Capture the cell that displays the provided text and extract its [X, Y] central coordinate. 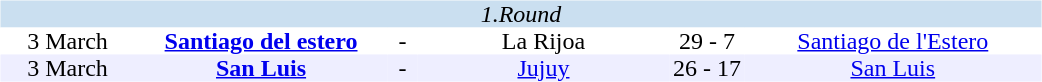
Jujuy [543, 68]
Santiago del estero [262, 42]
26 - 17 [707, 68]
1.Round [520, 14]
29 - 7 [707, 42]
Santiago de l'Estero [892, 42]
La Rijoa [543, 42]
